Scan for the cell matching the given text and deliver its (x, y) coordinate at center. 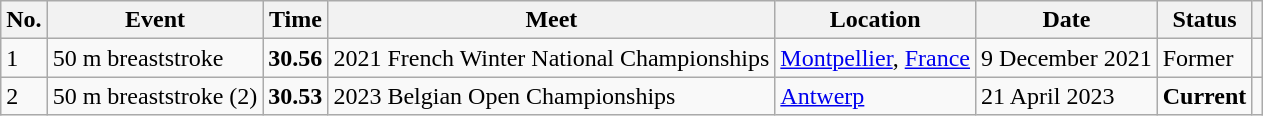
Former (1204, 58)
Date (1067, 20)
9 December 2021 (1067, 58)
21 April 2023 (1067, 96)
2021 French Winter National Championships (552, 58)
50 m breaststroke (155, 58)
50 m breaststroke (2) (155, 96)
30.53 (296, 96)
2 (24, 96)
Antwerp (876, 96)
Montpellier, France (876, 58)
2023 Belgian Open Championships (552, 96)
Status (1204, 20)
Time (296, 20)
Meet (552, 20)
Event (155, 20)
1 (24, 58)
Current (1204, 96)
30.56 (296, 58)
No. (24, 20)
Location (876, 20)
